Output the (X, Y) coordinate of the center of the cell containing the given text.  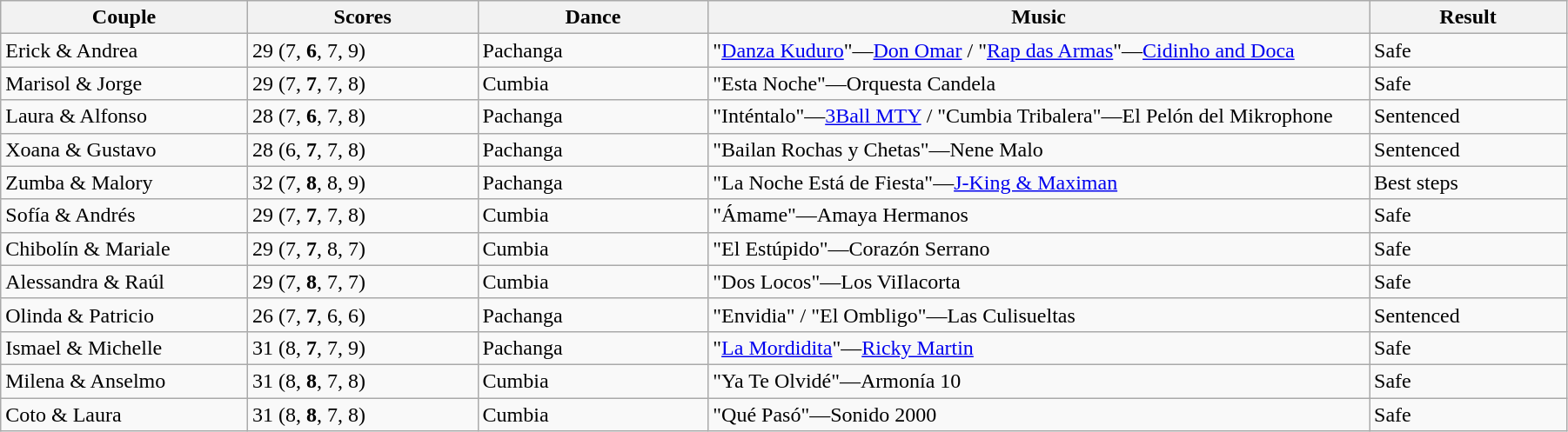
Sofía & Andrés (124, 216)
Xoana & Gustavo (124, 150)
"Bailan Rochas y Chetas"—Nene Malo (1039, 150)
"La Noche Está de Fiesta"—J-King & Maximan (1039, 183)
32 (7, 8, 8, 9) (362, 183)
Couple (124, 17)
Ismael & Michelle (124, 348)
28 (7, 6, 7, 8) (362, 116)
"La Mordidita"—Ricky Martin (1039, 348)
Alessandra & Raúl (124, 282)
Milena & Anselmo (124, 381)
"Ya Te Olvidé"—Armonía 10 (1039, 381)
"Danza Kuduro"—Don Omar / "Rap das Armas"—Cidinho and Doca (1039, 50)
"Esta Noche"—Orquesta Candela (1039, 83)
Laura & Alfonso (124, 116)
29 (7, 7, 8, 7) (362, 249)
"El Estúpido"—Corazón Serrano (1039, 249)
29 (7, 6, 7, 9) (362, 50)
26 (7, 7, 6, 6) (362, 315)
"Dos Locos"—Los ViIlacorta (1039, 282)
Erick & Andrea (124, 50)
Best steps (1469, 183)
"Ámame"—Amaya Hermanos (1039, 216)
Olinda & Patricio (124, 315)
29 (7, 8, 7, 7) (362, 282)
28 (6, 7, 7, 8) (362, 150)
Chibolín & Mariale (124, 249)
Zumba & Malory (124, 183)
Scores (362, 17)
"Inténtalo"—3Ball MTY / "Cumbia Tribalera"—El Pelón del Mikrophone (1039, 116)
31 (8, 7, 7, 9) (362, 348)
Dance (593, 17)
Result (1469, 17)
Coto & Laura (124, 415)
"Qué Pasó"—Sonido 2000 (1039, 415)
Marisol & Jorge (124, 83)
"Envidia" / "El Ombligo"—Las Culisueltas (1039, 315)
Music (1039, 17)
